Search for the cell housing the specified text and yield its (x, y) center coordinate. 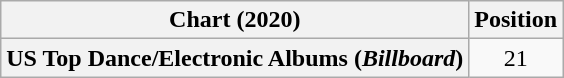
US Top Dance/Electronic Albums (Billboard) (235, 58)
Position (516, 20)
21 (516, 58)
Chart (2020) (235, 20)
